Output the (X, Y) coordinate of the center of the cell containing the given text.  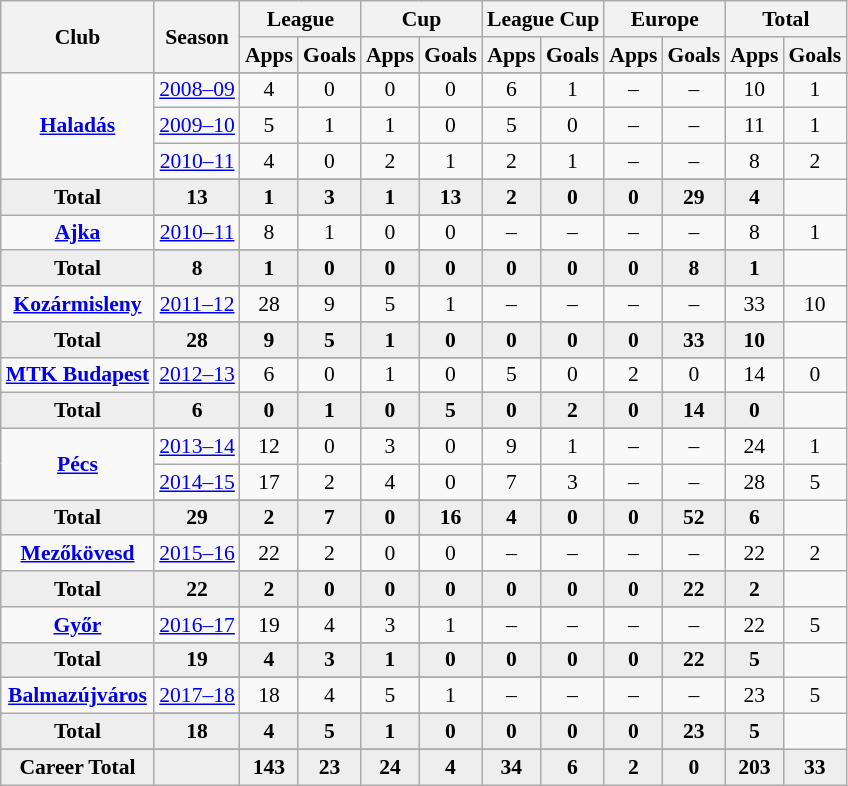
12 (269, 447)
17 (269, 482)
2015–16 (197, 554)
2013–14 (197, 447)
2009–10 (197, 126)
League Cup (543, 19)
143 (269, 767)
203 (754, 767)
2008–09 (197, 90)
Cup (422, 19)
2012–13 (197, 375)
League (300, 19)
Europe (664, 19)
Season (197, 36)
Ajka (78, 233)
2014–15 (197, 482)
Mezőkövesd (78, 554)
Pécs (78, 464)
2011–12 (197, 304)
16 (450, 518)
2016–17 (197, 625)
Career Total (78, 767)
Club (78, 36)
52 (694, 518)
MTK Budapest (78, 375)
2017–18 (197, 696)
Balmazújváros (78, 696)
Haladás (78, 126)
Kozármisleny (78, 304)
34 (512, 767)
Győr (78, 625)
11 (754, 126)
